Search for the cell housing the specified text and yield its [x, y] center coordinate. 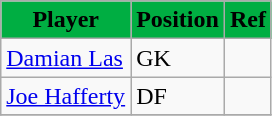
Ref [248, 20]
Player [66, 20]
Damian Las [66, 58]
Joe Hafferty [66, 96]
Position [178, 20]
GK [178, 58]
DF [178, 96]
